Output the [x, y] coordinate of the center of the cell containing the given text.  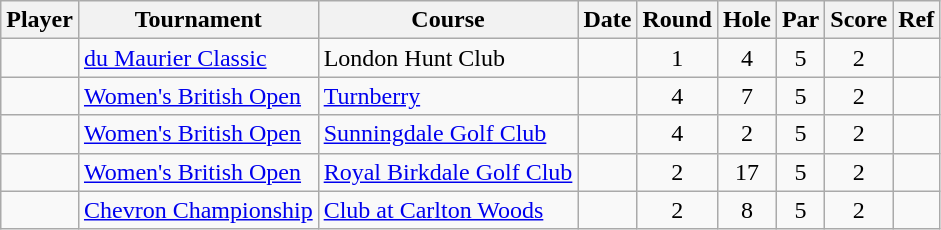
Chevron Championship [198, 210]
London Hunt Club [448, 58]
Score [859, 20]
du Maurier Classic [198, 58]
Round [677, 20]
Royal Birkdale Golf Club [448, 172]
Course [448, 20]
1 [677, 58]
Tournament [198, 20]
Hole [746, 20]
7 [746, 96]
Par [800, 20]
Date [608, 20]
Sunningdale Golf Club [448, 134]
Club at Carlton Woods [448, 210]
Ref [916, 20]
Player [40, 20]
Turnberry [448, 96]
8 [746, 210]
17 [746, 172]
